Provide the (X, Y) coordinate of the cell's center where the given text is located.  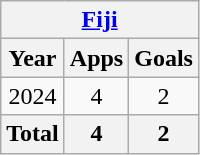
Apps (96, 58)
Total (33, 134)
Goals (164, 58)
Fiji (100, 20)
Year (33, 58)
2024 (33, 96)
